Scan for the cell matching the given text and deliver its [x, y] coordinate at center. 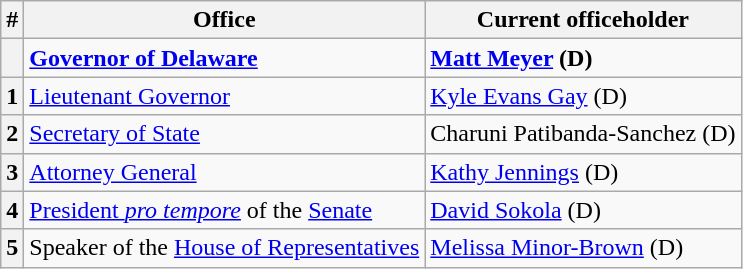
5 [12, 248]
Charuni Patibanda-Sanchez (D) [583, 134]
David Sokola (D) [583, 210]
Attorney General [224, 172]
Kyle Evans Gay (D) [583, 96]
Office [224, 20]
Matt Meyer (D) [583, 58]
Current officeholder [583, 20]
2 [12, 134]
# [12, 20]
3 [12, 172]
President pro tempore of the Senate [224, 210]
Kathy Jennings (D) [583, 172]
4 [12, 210]
Lieutenant Governor [224, 96]
Melissa Minor-Brown (D) [583, 248]
Governor of Delaware [224, 58]
Secretary of State [224, 134]
1 [12, 96]
Speaker of the House of Representatives [224, 248]
